For the text-containing cell, return its midpoint in (X, Y) coordinate format. 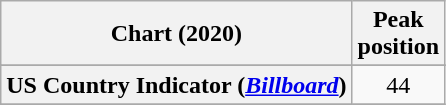
US Country Indicator (Billboard) (176, 85)
Chart (2020) (176, 34)
44 (398, 85)
Peak position (398, 34)
